Return the (x, y) coordinate for the center point of the cell that contains the specified text.  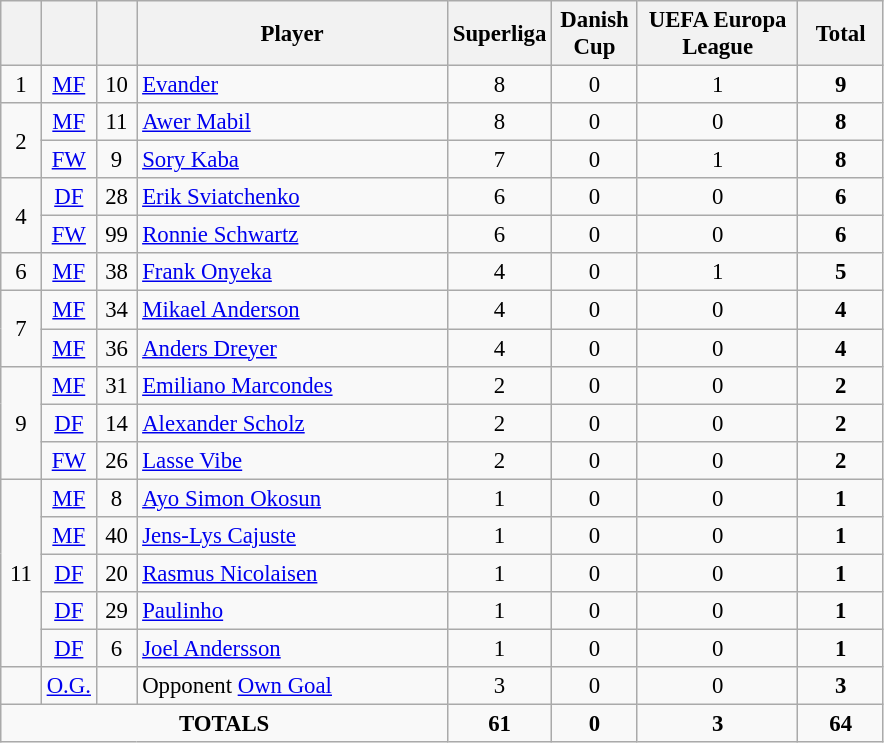
31 (116, 385)
Total (841, 34)
26 (116, 460)
99 (116, 235)
Alexander Scholz (292, 423)
Jens-Lys Cajuste (292, 536)
28 (116, 197)
Lasse Vibe (292, 460)
Mikael Anderson (292, 310)
Sory Kaba (292, 160)
10 (116, 85)
14 (116, 423)
20 (116, 573)
34 (116, 310)
Ayo Simon Okosun (292, 498)
UEFA Europa League (718, 34)
Danish Cup (595, 34)
Awer Mabil (292, 122)
TOTALS (224, 724)
61 (499, 724)
64 (841, 724)
Anders Dreyer (292, 348)
Erik Sviatchenko (292, 197)
Joel Andersson (292, 648)
Frank Onyeka (292, 273)
O.G. (68, 686)
Opponent Own Goal (292, 686)
5 (841, 273)
29 (116, 611)
Evander (292, 85)
36 (116, 348)
Player (292, 34)
Superliga (499, 34)
38 (116, 273)
Rasmus Nicolaisen (292, 573)
40 (116, 536)
Ronnie Schwartz (292, 235)
Paulinho (292, 611)
Emiliano Marcondes (292, 385)
